Find where the given text appears and provide that cell's center as [X, Y] coordinate. 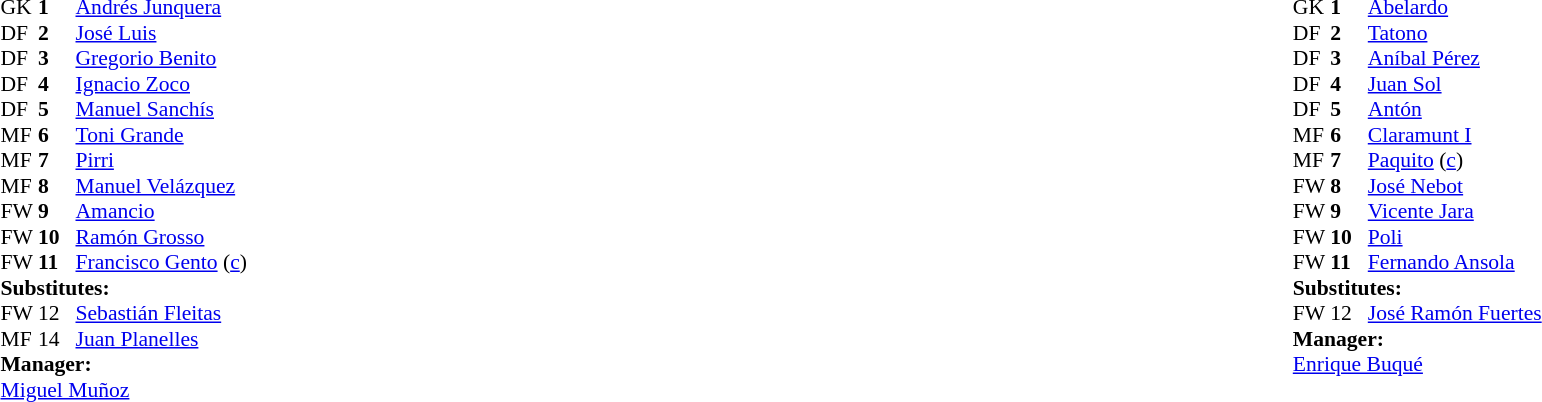
Claramunt I [1455, 135]
Manuel Sanchís [162, 109]
José Ramón Fuertes [1455, 313]
Ramón Grosso [162, 237]
Poli [1455, 237]
Fernando Ansola [1455, 263]
Juan Planelles [162, 339]
Pirri [162, 161]
Francisco Gento (c) [162, 263]
José Nebot [1455, 186]
Paquito (c) [1455, 161]
14 [57, 339]
Juan Sol [1455, 84]
Vicente Jara [1455, 211]
Ignacio Zoco [162, 84]
Manuel Velázquez [162, 186]
Tatono [1455, 33]
Enrique Buqué [1418, 365]
Gregorio Benito [162, 59]
Toni Grande [162, 135]
Aníbal Pérez [1455, 59]
Sebastián Fleitas [162, 313]
Amancio [162, 211]
José Luis [162, 33]
Antón [1455, 109]
